Search for the cell housing the specified text and yield its [X, Y] center coordinate. 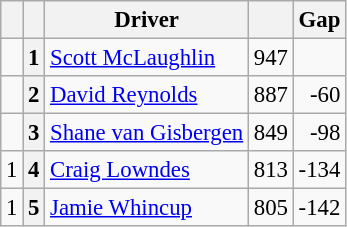
849 [272, 133]
-142 [319, 208]
887 [272, 95]
-134 [319, 170]
David Reynolds [147, 95]
Gap [319, 20]
Driver [147, 20]
-98 [319, 133]
4 [34, 170]
2 [34, 95]
Jamie Whincup [147, 208]
-60 [319, 95]
Craig Lowndes [147, 170]
Scott McLaughlin [147, 58]
947 [272, 58]
Shane van Gisbergen [147, 133]
813 [272, 170]
805 [272, 208]
3 [34, 133]
5 [34, 208]
